Extract the [X, Y] coordinate from the center of the cell holding the provided text.  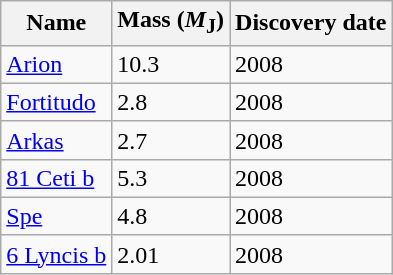
4.8 [171, 216]
Mass (MJ) [171, 23]
5.3 [171, 178]
6 Lyncis b [56, 254]
Arion [56, 64]
Name [56, 23]
Arkas [56, 140]
2.8 [171, 102]
2.01 [171, 254]
Spe [56, 216]
2.7 [171, 140]
Fortitudo [56, 102]
Discovery date [311, 23]
81 Ceti b [56, 178]
10.3 [171, 64]
